Extract the [x, y] coordinate from the center of the cell holding the provided text.  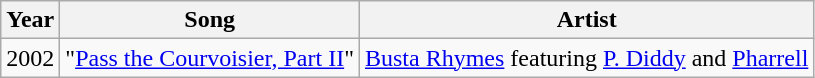
Busta Rhymes featuring P. Diddy and Pharrell [586, 58]
2002 [30, 58]
Song [210, 20]
"Pass the Courvoisier, Part II" [210, 58]
Year [30, 20]
Artist [586, 20]
